Search for the cell housing the specified text and yield its [X, Y] center coordinate. 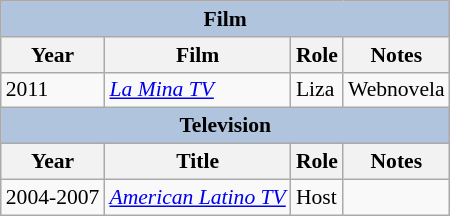
Television [226, 126]
Liza [317, 90]
Host [317, 197]
La Mina TV [197, 90]
2011 [53, 90]
American Latino TV [197, 197]
Title [197, 162]
Webnovela [396, 90]
2004-2007 [53, 197]
